Scan for the cell matching the given text and deliver its [X, Y] coordinate at center. 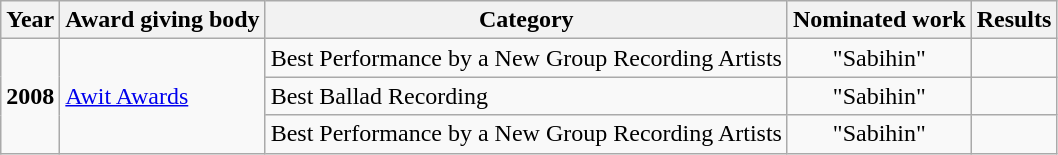
Nominated work [879, 20]
Awit Awards [162, 96]
Category [526, 20]
Year [30, 20]
Best Ballad Recording [526, 96]
Award giving body [162, 20]
Results [1014, 20]
2008 [30, 96]
